For the text-containing cell, return its midpoint in (x, y) coordinate format. 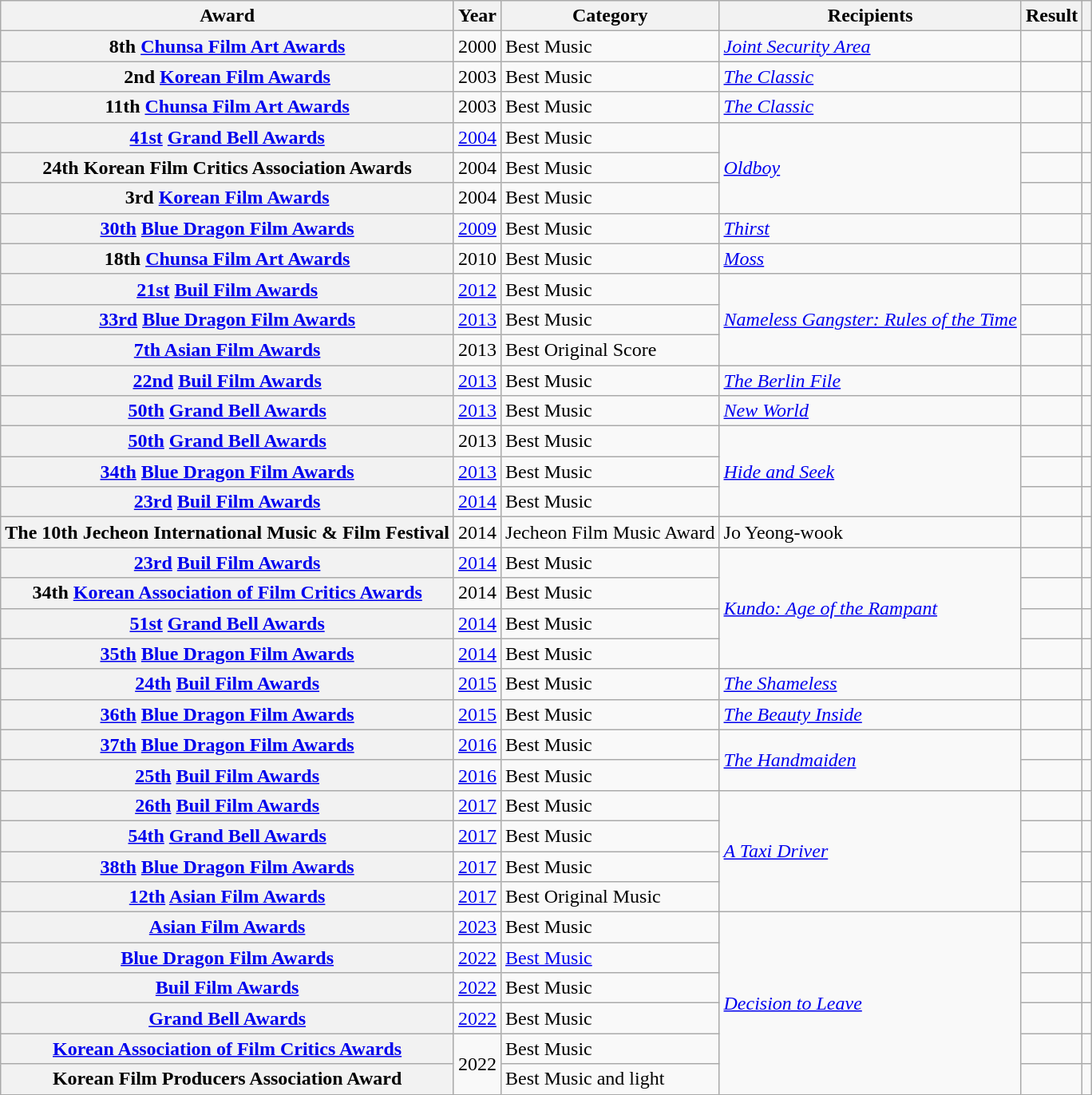
51st Grand Bell Awards (227, 623)
Result (1051, 16)
36th Blue Dragon Film Awards (227, 714)
38th Blue Dragon Film Awards (227, 866)
2010 (477, 259)
The Berlin File (870, 381)
24th Buil Film Awards (227, 684)
Nameless Gangster: Rules of the Time (870, 319)
Thirst (870, 228)
Moss (870, 259)
26th Buil Film Awards (227, 805)
The Shameless (870, 684)
New World (870, 411)
11th Chunsa Film Art Awards (227, 107)
2012 (477, 289)
33rd Blue Dragon Film Awards (227, 319)
Oldboy (870, 168)
Asian Film Awards (227, 927)
Joint Security Area (870, 46)
34th Blue Dragon Film Awards (227, 472)
Best Original Music (610, 897)
The Beauty Inside (870, 714)
21st Buil Film Awards (227, 289)
35th Blue Dragon Film Awards (227, 654)
34th Korean Association of Film Critics Awards (227, 593)
Kundo: Age of the Rampant (870, 608)
54th Grand Bell Awards (227, 836)
8th Chunsa Film Art Awards (227, 46)
22nd Buil Film Awards (227, 381)
Korean Film Producers Association Award (227, 1079)
2009 (477, 228)
Year (477, 16)
Blue Dragon Film Awards (227, 958)
Buil Film Awards (227, 988)
Korean Association of Film Critics Awards (227, 1049)
12th Asian Film Awards (227, 897)
Recipients (870, 16)
18th Chunsa Film Art Awards (227, 259)
25th Buil Film Awards (227, 775)
2023 (477, 927)
Category (610, 16)
30th Blue Dragon Film Awards (227, 228)
A Taxi Driver (870, 851)
Hide and Seek (870, 472)
The 10th Jecheon International Music & Film Festival (227, 532)
Award (227, 16)
24th Korean Film Critics Association Awards (227, 168)
37th Blue Dragon Film Awards (227, 745)
41st Grand Bell Awards (227, 137)
Best Music and light (610, 1079)
7th Asian Film Awards (227, 350)
Best Original Score (610, 350)
2nd Korean Film Awards (227, 77)
The Handmaiden (870, 760)
3rd Korean Film Awards (227, 198)
2000 (477, 46)
Jo Yeong-wook (870, 532)
Decision to Leave (870, 1003)
Jecheon Film Music Award (610, 532)
Grand Bell Awards (227, 1018)
